Identify which cell holds the provided text, then report its (X, Y) central coordinate. 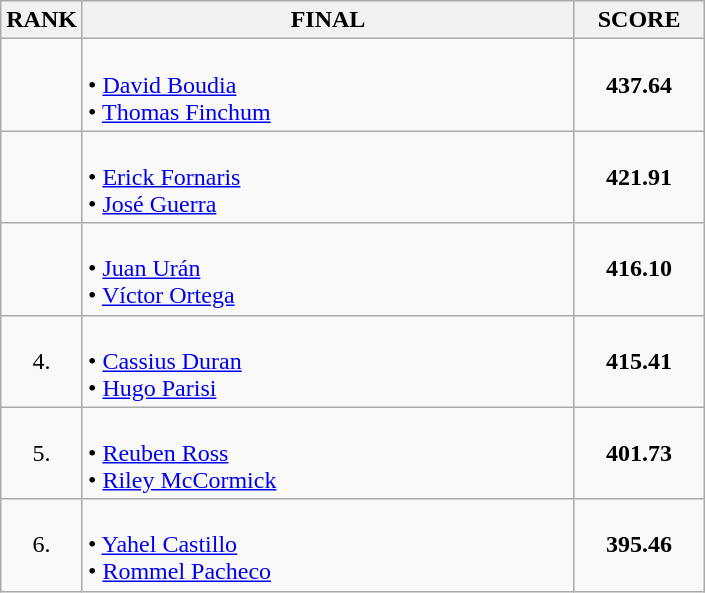
• Erick Fornaris• José Guerra (328, 177)
• Reuben Ross• Riley McCormick (328, 453)
6. (42, 545)
421.91 (640, 177)
• Yahel Castillo• Rommel Pacheco (328, 545)
• Cassius Duran• Hugo Parisi (328, 361)
416.10 (640, 269)
5. (42, 453)
RANK (42, 20)
395.46 (640, 545)
FINAL (328, 20)
4. (42, 361)
437.64 (640, 85)
401.73 (640, 453)
• Juan Urán• Víctor Ortega (328, 269)
SCORE (640, 20)
• David Boudia• Thomas Finchum (328, 85)
415.41 (640, 361)
